Scan for the cell matching the given text and deliver its (x, y) coordinate at center. 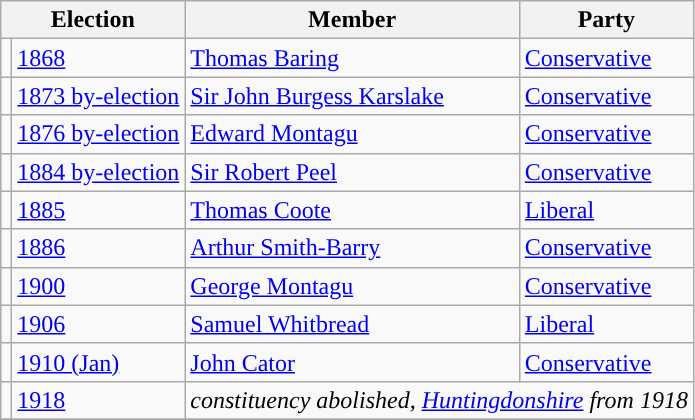
Party (606, 20)
Election (93, 20)
Sir Robert Peel (352, 172)
1918 (98, 400)
Thomas Baring (352, 58)
John Cator (352, 362)
Samuel Whitbread (352, 324)
1906 (98, 324)
1900 (98, 286)
George Montagu (352, 286)
Member (352, 20)
Sir John Burgess Karslake (352, 96)
Edward Montagu (352, 134)
1873 by-election (98, 96)
Arthur Smith-Barry (352, 248)
1876 by-election (98, 134)
1868 (98, 58)
1886 (98, 248)
constituency abolished, Huntingdonshire from 1918 (440, 400)
1884 by-election (98, 172)
Thomas Coote (352, 210)
1910 (Jan) (98, 362)
1885 (98, 210)
